Identify which cell holds the provided text, then report its [X, Y] central coordinate. 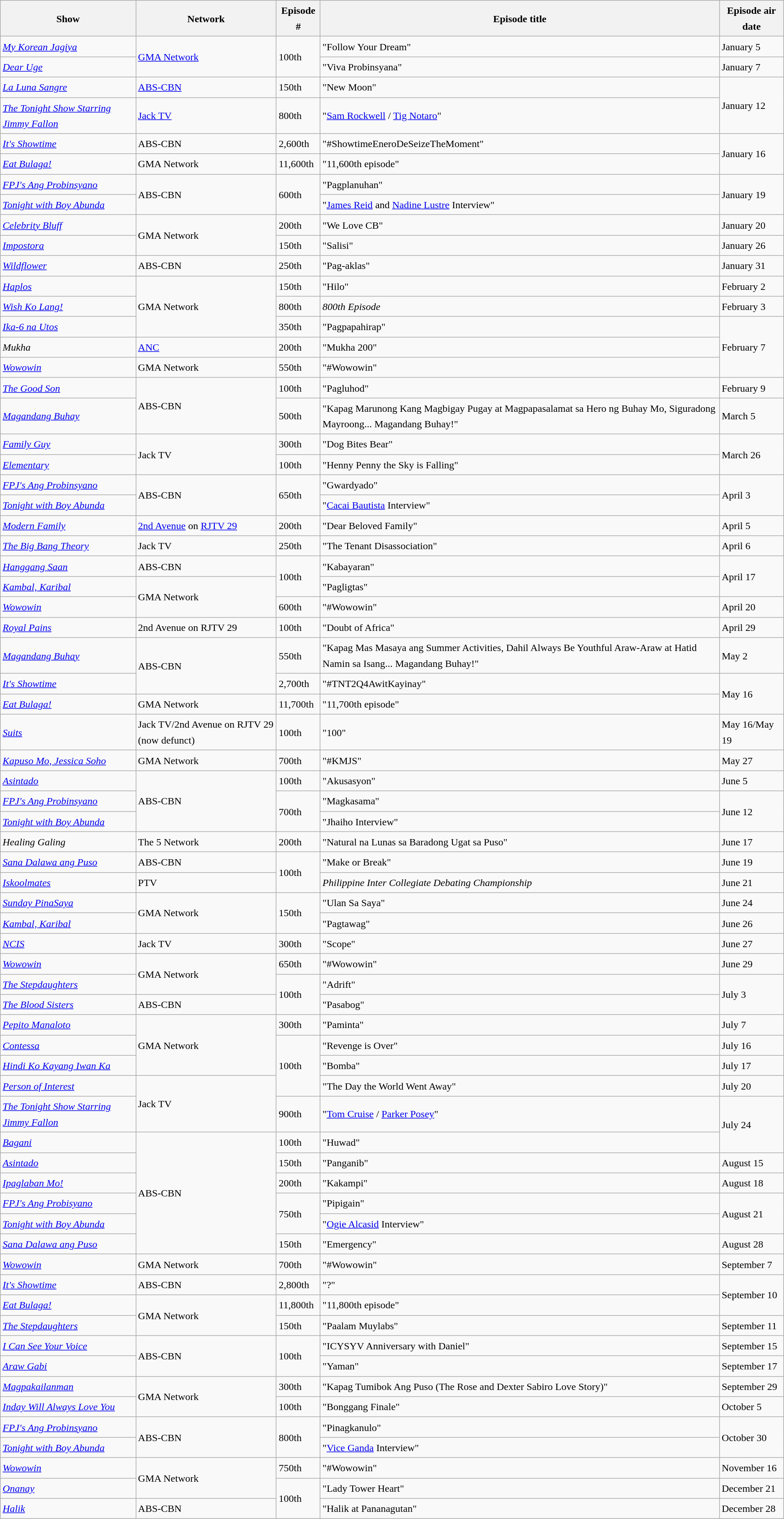
December 21 [752, 1488]
The Blood Sisters [68, 1005]
May 27 [752, 761]
Mukha [68, 347]
"Paalam Muylabs" [520, 1325]
900th [298, 1114]
Show [68, 18]
Episode air date [752, 18]
May 2 [752, 656]
Haplos [68, 286]
Ika-6 na Utos [68, 327]
"Jhaiho Interview" [520, 821]
"Cacai Bautista Interview" [520, 505]
June 5 [752, 781]
"James Reid and Nadine Lustre Interview" [520, 204]
My Korean Jagiya [68, 47]
Wish Ko Lang! [68, 307]
July 16 [752, 1046]
August 18 [752, 1183]
The Good Son [68, 388]
"Pagluhod" [520, 388]
August 15 [752, 1163]
"Pagplanuhan" [520, 184]
Ipaglaban Mo! [68, 1183]
"Kakampi" [520, 1183]
"Adrift" [520, 984]
January 16 [752, 154]
January 31 [752, 266]
"Gwardyado" [520, 485]
July 17 [752, 1066]
Network [206, 18]
Jack TV/2nd Avenue on RJTV 29 (now defunct) [206, 732]
"Follow Your Dream" [520, 47]
"100" [520, 732]
"Pipigain" [520, 1203]
September 7 [752, 1264]
"Dog Bites Bear" [520, 444]
11,800th [298, 1305]
"Pinagkanulo" [520, 1427]
Hindi Ko Kayang Iwan Ka [68, 1066]
April 20 [752, 607]
ANC [206, 347]
Bagani [68, 1142]
"Kapag Tumibok Ang Puso (The Rose and Dexter Sabiro Love Story)" [520, 1387]
"Magkasama" [520, 801]
The 5 Network [206, 842]
May 16/May 19 [752, 732]
Royal Pains [68, 628]
April 29 [752, 628]
September 10 [752, 1294]
FPJ's Ang Probisyano [68, 1203]
500th [298, 416]
"ICYSYV Anniversary with Daniel" [520, 1346]
March 26 [752, 454]
"Revenge is Over" [520, 1046]
"Tom Cruise / Parker Posey" [520, 1114]
"Ogie Alcasid Interview" [520, 1224]
January 5 [752, 47]
Episode title [520, 18]
"Hilo" [520, 286]
April 6 [752, 546]
Wildflower [68, 266]
December 28 [752, 1509]
Halik [68, 1509]
"#TNT2Q4AwitKayinay" [520, 684]
"We Love CB" [520, 225]
Inday Will Always Love You [68, 1407]
"Pasabog" [520, 1005]
Healing Galing [68, 842]
"#ShowtimeEneroDeSeizeTheMoment" [520, 144]
"11,600th episode" [520, 164]
The Big Bang Theory [68, 546]
350th [298, 327]
"11,700th episode" [520, 704]
"Kapag Marunong Kang Magbigay Pugay at Magpapasalamat sa Hero ng Buhay Mo, Siguradong Mayroong... Magandang Buhay!" [520, 416]
"Scope" [520, 943]
"Emergency" [520, 1244]
Magpakailanman [68, 1387]
September 11 [752, 1325]
January 20 [752, 225]
"#KMJS" [520, 761]
June 12 [752, 811]
February 2 [752, 286]
February 7 [752, 347]
Person of Interest [68, 1086]
July 7 [752, 1025]
Impostora [68, 245]
"Paminta" [520, 1025]
"Kapag Mas Masaya ang Summer Activities, Dahil Always Be Youthful Araw-Araw at Hatid Namin sa Isang... Magandang Buhay!" [520, 656]
"?" [520, 1284]
August 28 [752, 1244]
"Pagligtas" [520, 586]
"The Tenant Disassociation" [520, 546]
PTV [206, 882]
"Bomba" [520, 1066]
February 9 [752, 388]
2,800th [298, 1284]
Philippine Inter Collegiate Debating Championship [520, 882]
June 27 [752, 943]
Kapuso Mo, Jessica Soho [68, 761]
2,700th [298, 684]
July 3 [752, 995]
August 21 [752, 1213]
Elementary [68, 464]
September 17 [752, 1367]
"Yaman" [520, 1367]
"New Moon" [520, 87]
NCIS [68, 943]
April 5 [752, 525]
11,700th [298, 704]
"Natural na Lunas sa Baradong Ugat sa Puso" [520, 842]
June 21 [752, 882]
Hanggang Saan [68, 566]
"Halik at Pananagutan" [520, 1509]
March 5 [752, 416]
11,600th [298, 164]
"Pagpapahirap" [520, 327]
October 30 [752, 1437]
Pepito Manaloto [68, 1025]
"Make or Break" [520, 862]
"Pagtawag" [520, 923]
Iskoolmates [68, 882]
June 17 [752, 842]
October 5 [752, 1407]
"Pag-aklas" [520, 266]
"Panganib" [520, 1163]
July 20 [752, 1086]
Celebrity Bluff [68, 225]
"Ulan Sa Saya" [520, 903]
January 12 [752, 106]
"Mukha 200" [520, 347]
I Can See Your Voice [68, 1346]
"Huwad" [520, 1142]
"11,800th episode" [520, 1305]
"The Day the World Went Away" [520, 1086]
June 26 [752, 923]
June 24 [752, 903]
Family Guy [68, 444]
"Viva Probinsyana" [520, 67]
Onanay [68, 1488]
June 29 [752, 964]
"Salisi" [520, 245]
Modern Family [68, 525]
"Akusasyon" [520, 781]
February 3 [752, 307]
2,600th [298, 144]
September 15 [752, 1346]
"Lady Tower Heart" [520, 1488]
January 19 [752, 194]
May 16 [752, 694]
"Doubt of Africa" [520, 628]
Araw Gabi [68, 1367]
September 29 [752, 1387]
"Dear Beloved Family" [520, 525]
November 16 [752, 1468]
800th Episode [520, 307]
Episode # [298, 18]
"Bonggang Finale" [520, 1407]
Sunday PinaSaya [68, 903]
January 7 [752, 67]
April 3 [752, 495]
"Henny Penny the Sky is Falling" [520, 464]
Contessa [68, 1046]
Suits [68, 732]
June 19 [752, 862]
Dear Uge [68, 67]
"Sam Rockwell / Tig Notaro" [520, 115]
January 26 [752, 245]
La Luna Sangre [68, 87]
July 24 [752, 1124]
"Vice Ganda Interview" [520, 1448]
April 17 [752, 576]
"Kabayaran" [520, 566]
